Locate the cell with the specified text and output its [X, Y] center coordinate. 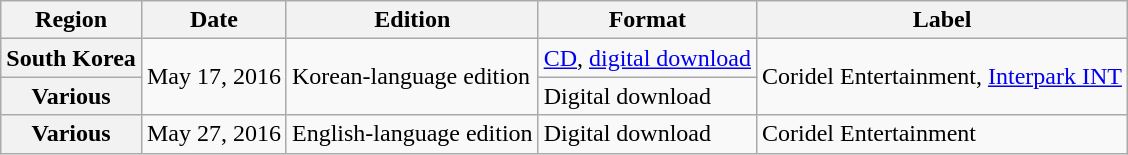
Label [942, 20]
Coridel Entertainment [942, 134]
Coridel Entertainment, Interpark INT [942, 77]
CD, digital download [647, 58]
South Korea [72, 58]
Date [214, 20]
Korean-language edition [412, 77]
May 27, 2016 [214, 134]
English-language edition [412, 134]
Edition [412, 20]
May 17, 2016 [214, 77]
Format [647, 20]
Region [72, 20]
